Identify which cell holds the provided text, then report its [x, y] central coordinate. 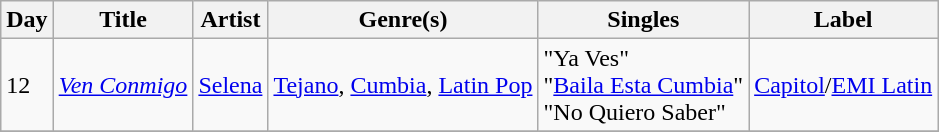
Capitol/EMI Latin [844, 85]
"Ya Ves""Baila Esta Cumbia""No Quiero Saber" [644, 85]
Day [27, 20]
Tejano, Cumbia, Latin Pop [403, 85]
Singles [644, 20]
Selena [230, 85]
Genre(s) [403, 20]
Title [123, 20]
Label [844, 20]
12 [27, 85]
Ven Conmigo [123, 85]
Artist [230, 20]
